Identify which cell holds the provided text, then report its (x, y) central coordinate. 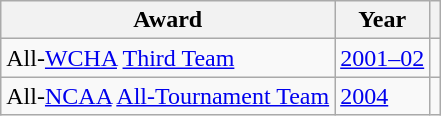
Award (168, 20)
2001–02 (382, 58)
2004 (382, 96)
All-NCAA All-Tournament Team (168, 96)
Year (382, 20)
All-WCHA Third Team (168, 58)
